From the cell containing the given text, extract its center point as [X, Y] coordinate. 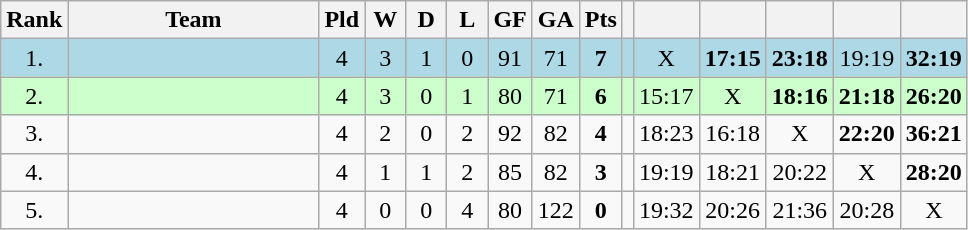
3. [34, 134]
92 [510, 134]
Pts [600, 20]
18:16 [800, 96]
18:23 [666, 134]
Team [194, 20]
2. [34, 96]
16:18 [732, 134]
19:32 [666, 210]
4. [34, 172]
GA [556, 20]
23:18 [800, 58]
21:36 [800, 210]
21:18 [866, 96]
26:20 [934, 96]
5. [34, 210]
36:21 [934, 134]
20:22 [800, 172]
Pld [342, 20]
91 [510, 58]
1. [34, 58]
22:20 [866, 134]
32:19 [934, 58]
17:15 [732, 58]
20:28 [866, 210]
L [468, 20]
Rank [34, 20]
18:21 [732, 172]
D [426, 20]
20:26 [732, 210]
15:17 [666, 96]
85 [510, 172]
6 [600, 96]
W [386, 20]
122 [556, 210]
GF [510, 20]
28:20 [934, 172]
7 [600, 58]
